Extract the [x, y] coordinate from the center of the cell holding the provided text.  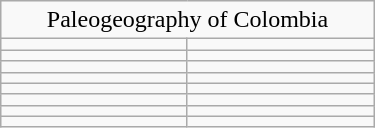
Paleogeography of Colombia [188, 20]
